Find where the given text appears and provide that cell's center as [X, Y] coordinate. 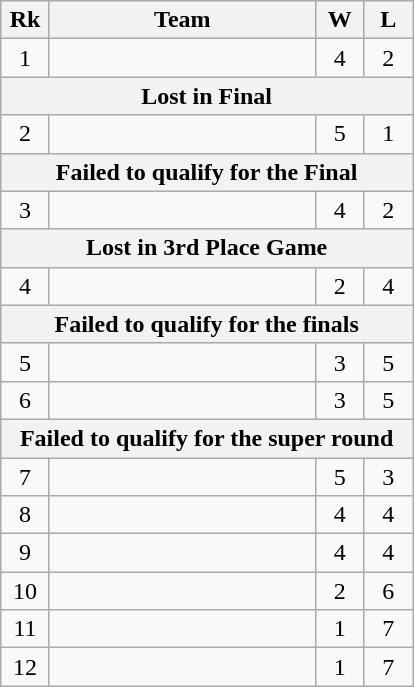
Team [182, 20]
W [340, 20]
10 [26, 591]
Lost in 3rd Place Game [207, 248]
Lost in Final [207, 96]
9 [26, 553]
8 [26, 515]
Rk [26, 20]
Failed to qualify for the Final [207, 172]
11 [26, 629]
12 [26, 667]
Failed to qualify for the super round [207, 438]
Failed to qualify for the finals [207, 324]
L [388, 20]
